Identify which cell holds the provided text, then report its (X, Y) central coordinate. 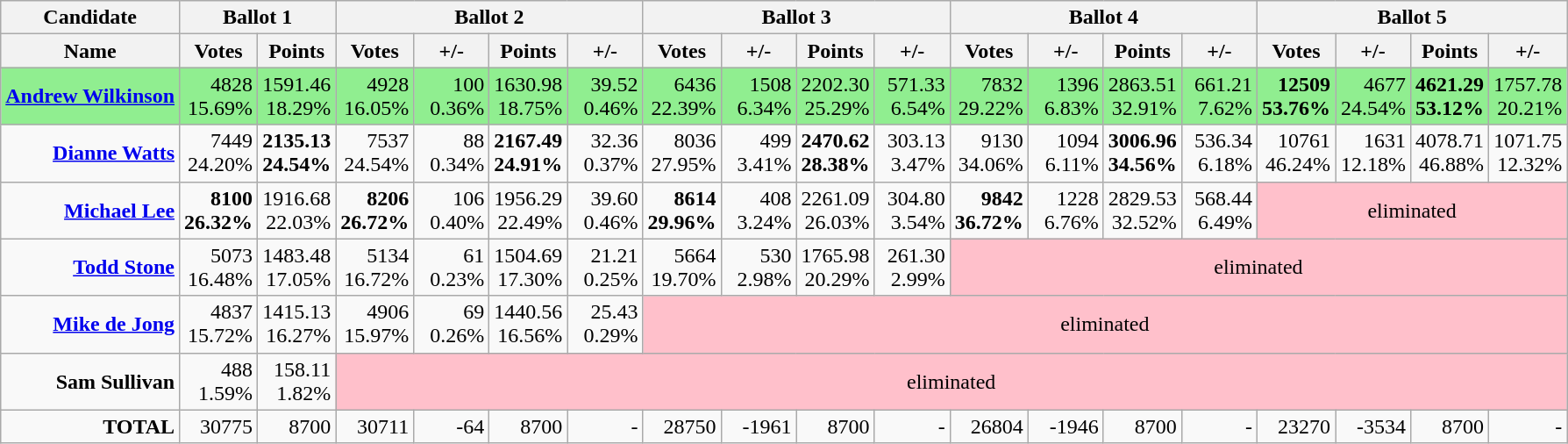
566419.70% (682, 267)
513416.72% (375, 267)
4621.2953.12% (1450, 97)
25.430.29% (605, 325)
1916.6822.03% (296, 211)
Ballot 2 (489, 18)
2829.5332.52% (1142, 211)
490615.97% (375, 325)
-64 (452, 426)
28750 (682, 426)
15086.34% (759, 97)
4993.41% (759, 153)
482815.69% (219, 97)
TOTAL (90, 426)
536.346.18% (1219, 153)
32.360.37% (605, 153)
2167.4924.91% (528, 153)
261.302.99% (912, 267)
4083.24% (759, 211)
2863.5132.91% (1142, 97)
643622.39% (682, 97)
1504.6917.30% (528, 267)
-3534 (1372, 426)
1483.4817.05% (296, 267)
2261.0926.03% (835, 211)
610.23% (452, 267)
1757.7820.21% (1528, 97)
984236.72% (989, 211)
1000.36% (452, 97)
753724.54% (375, 153)
4078.7146.88% (1450, 153)
Michael Lee (90, 211)
1440.5616.56% (528, 325)
163112.18% (1372, 153)
23270 (1296, 426)
1591.4618.29% (296, 97)
880.34% (452, 153)
Sam Sullivan (90, 381)
12286.76% (1066, 211)
39.600.46% (605, 211)
26804 (989, 426)
1415.1316.27% (296, 325)
1060.40% (452, 211)
Ballot 4 (1103, 18)
861429.96% (682, 211)
803627.95% (682, 153)
1076146.24% (1296, 153)
21.210.25% (605, 267)
Dianne Watts (90, 153)
810026.32% (219, 211)
571.336.54% (912, 97)
3006.9634.56% (1142, 153)
492816.05% (375, 97)
-1961 (759, 426)
304.803.54% (912, 211)
568.446.49% (1219, 211)
Andrew Wilkinson (90, 97)
Ballot 5 (1412, 18)
303.133.47% (912, 153)
30775 (219, 426)
1956.2922.49% (528, 211)
Mike de Jong (90, 325)
913034.06% (989, 153)
5302.98% (759, 267)
783229.22% (989, 97)
Ballot 3 (796, 18)
2135.1324.54% (296, 153)
483715.72% (219, 325)
2202.3025.29% (835, 97)
Name (90, 51)
2470.6228.38% (835, 153)
690.26% (452, 325)
1765.9820.29% (835, 267)
30711 (375, 426)
661.217.62% (1219, 97)
-1946 (1066, 426)
158.111.82% (296, 381)
820626.72% (375, 211)
1630.9818.75% (528, 97)
Todd Stone (90, 267)
13966.83% (1066, 97)
Candidate (90, 18)
1071.7512.32% (1528, 153)
507316.48% (219, 267)
744924.20% (219, 153)
4881.59% (219, 381)
467724.54% (1372, 97)
1250953.76% (1296, 97)
Ballot 1 (258, 18)
10946.11% (1066, 153)
39.520.46% (605, 97)
